Locate the cell with the specified text and output its (x, y) center coordinate. 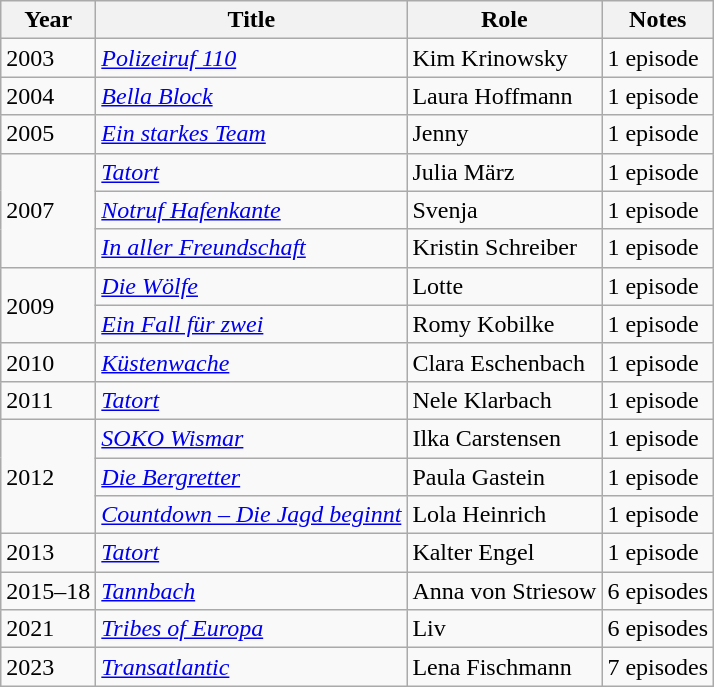
Tannbach (252, 591)
Year (48, 20)
Anna von Striesow (504, 591)
Notruf Hafenkante (252, 210)
Transatlantic (252, 667)
Die Bergretter (252, 477)
Ein Fall für zwei (252, 324)
Clara Eschenbach (504, 362)
In aller Freundschaft (252, 248)
Kim Krinowsky (504, 58)
Countdown – Die Jagd beginnt (252, 515)
Lotte (504, 286)
Svenja (504, 210)
Tribes of Europa (252, 629)
2003 (48, 58)
Nele Klarbach (504, 400)
Role (504, 20)
Laura Hoffmann (504, 96)
Bella Block (252, 96)
2004 (48, 96)
2011 (48, 400)
Ein starkes Team (252, 134)
2005 (48, 134)
Romy Kobilke (504, 324)
SOKO Wismar (252, 438)
Polizeiruf 110 (252, 58)
2007 (48, 210)
Liv (504, 629)
Lola Heinrich (504, 515)
Lena Fischmann (504, 667)
7 episodes (658, 667)
Julia März (504, 172)
Die Wölfe (252, 286)
Ilka Carstensen (504, 438)
Jenny (504, 134)
Paula Gastein (504, 477)
2009 (48, 305)
Kalter Engel (504, 553)
2010 (48, 362)
Notes (658, 20)
Title (252, 20)
2021 (48, 629)
Küstenwache (252, 362)
2012 (48, 476)
2023 (48, 667)
Kristin Schreiber (504, 248)
2013 (48, 553)
2015–18 (48, 591)
